Return [X, Y] of the center of cell containing provided text 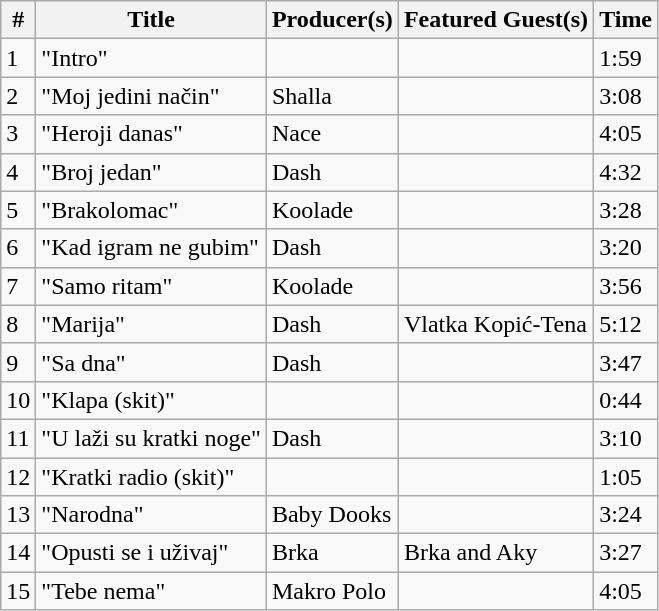
3:20 [626, 248]
"Kad igram ne gubim" [152, 248]
"Tebe nema" [152, 591]
Title [152, 20]
3 [18, 134]
11 [18, 438]
3:08 [626, 96]
"Opusti se i uživaj" [152, 553]
4:32 [626, 172]
3:56 [626, 286]
10 [18, 400]
5 [18, 210]
"Kratki radio (skit)" [152, 477]
Producer(s) [332, 20]
Nace [332, 134]
6 [18, 248]
"Sa dna" [152, 362]
3:28 [626, 210]
3:24 [626, 515]
"Marija" [152, 324]
0:44 [626, 400]
"Klapa (skit)" [152, 400]
"Heroji danas" [152, 134]
4 [18, 172]
Brka [332, 553]
"U laži su kratki noge" [152, 438]
Vlatka Kopić-Tena [496, 324]
"Brakolomac" [152, 210]
1:59 [626, 58]
"Narodna" [152, 515]
# [18, 20]
Baby Dooks [332, 515]
"Moj jedini način" [152, 96]
3:10 [626, 438]
8 [18, 324]
7 [18, 286]
Time [626, 20]
Featured Guest(s) [496, 20]
15 [18, 591]
Makro Polo [332, 591]
2 [18, 96]
"Intro" [152, 58]
12 [18, 477]
5:12 [626, 324]
"Samo ritam" [152, 286]
9 [18, 362]
1:05 [626, 477]
3:27 [626, 553]
Brka and Aky [496, 553]
"Broj jedan" [152, 172]
Shalla [332, 96]
1 [18, 58]
14 [18, 553]
13 [18, 515]
3:47 [626, 362]
